Capture the cell that displays the provided text and extract its [X, Y] central coordinate. 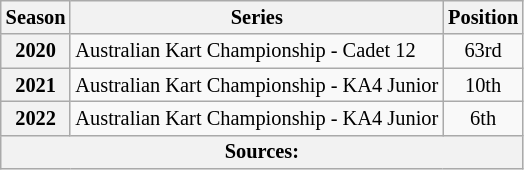
2021 [36, 85]
63rd [483, 51]
Sources: [262, 152]
Australian Kart Championship - Cadet 12 [256, 51]
10th [483, 85]
Season [36, 17]
2022 [36, 118]
6th [483, 118]
Position [483, 17]
2020 [36, 51]
Series [256, 17]
